Find where the given text appears and provide that cell's center as [X, Y] coordinate. 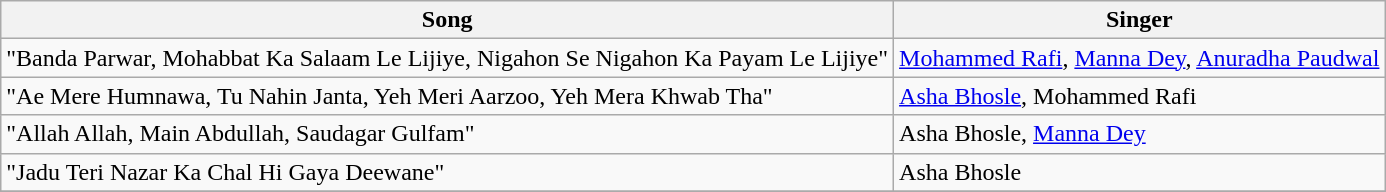
"Allah Allah, Main Abdullah, Saudagar Gulfam" [448, 134]
Asha Bhosle, Manna Dey [1140, 134]
Song [448, 20]
Asha Bhosle [1140, 172]
Singer [1140, 20]
"Banda Parwar, Mohabbat Ka Salaam Le Lijiye, Nigahon Se Nigahon Ka Payam Le Lijiye" [448, 58]
Mohammed Rafi, Manna Dey, Anuradha Paudwal [1140, 58]
"Ae Mere Humnawa, Tu Nahin Janta, Yeh Meri Aarzoo, Yeh Mera Khwab Tha" [448, 96]
Asha Bhosle, Mohammed Rafi [1140, 96]
"Jadu Teri Nazar Ka Chal Hi Gaya Deewane" [448, 172]
